For the text-containing cell, return its midpoint in [X, Y] coordinate format. 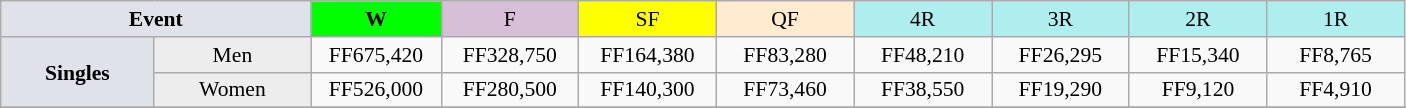
Event [156, 19]
FF15,340 [1198, 55]
4R [923, 19]
FF140,300 [648, 90]
FF328,750 [510, 55]
SF [648, 19]
Women [232, 90]
Singles [78, 72]
FF8,765 [1336, 55]
FF38,550 [923, 90]
FF19,290 [1061, 90]
QF [785, 19]
FF83,280 [785, 55]
FF48,210 [923, 55]
FF164,380 [648, 55]
2R [1198, 19]
1R [1336, 19]
FF73,460 [785, 90]
W [376, 19]
3R [1061, 19]
F [510, 19]
Men [232, 55]
FF4,910 [1336, 90]
FF280,500 [510, 90]
FF9,120 [1198, 90]
FF26,295 [1061, 55]
FF675,420 [376, 55]
FF526,000 [376, 90]
